Return (X, Y) of the center of cell containing provided text 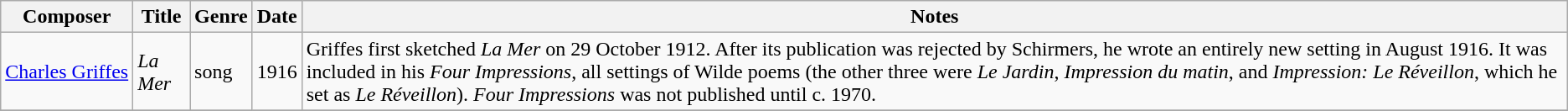
Composer (67, 17)
Notes (935, 17)
Title (162, 17)
Date (276, 17)
Genre (221, 17)
La Mer (162, 71)
song (221, 71)
1916 (276, 71)
Charles Griffes (67, 71)
